Determine the [X, Y] coordinate at the center of the cell enclosing the given text.  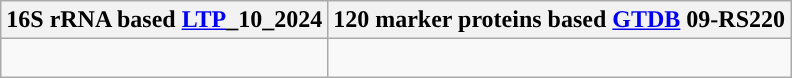
120 marker proteins based GTDB 09-RS220 [560, 20]
16S rRNA based LTP_10_2024 [164, 20]
